Identify which cell holds the provided text, then report its [X, Y] central coordinate. 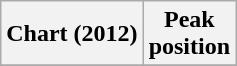
Chart (2012) [72, 34]
Peakposition [189, 34]
